Identify which cell holds the provided text, then report its (x, y) central coordinate. 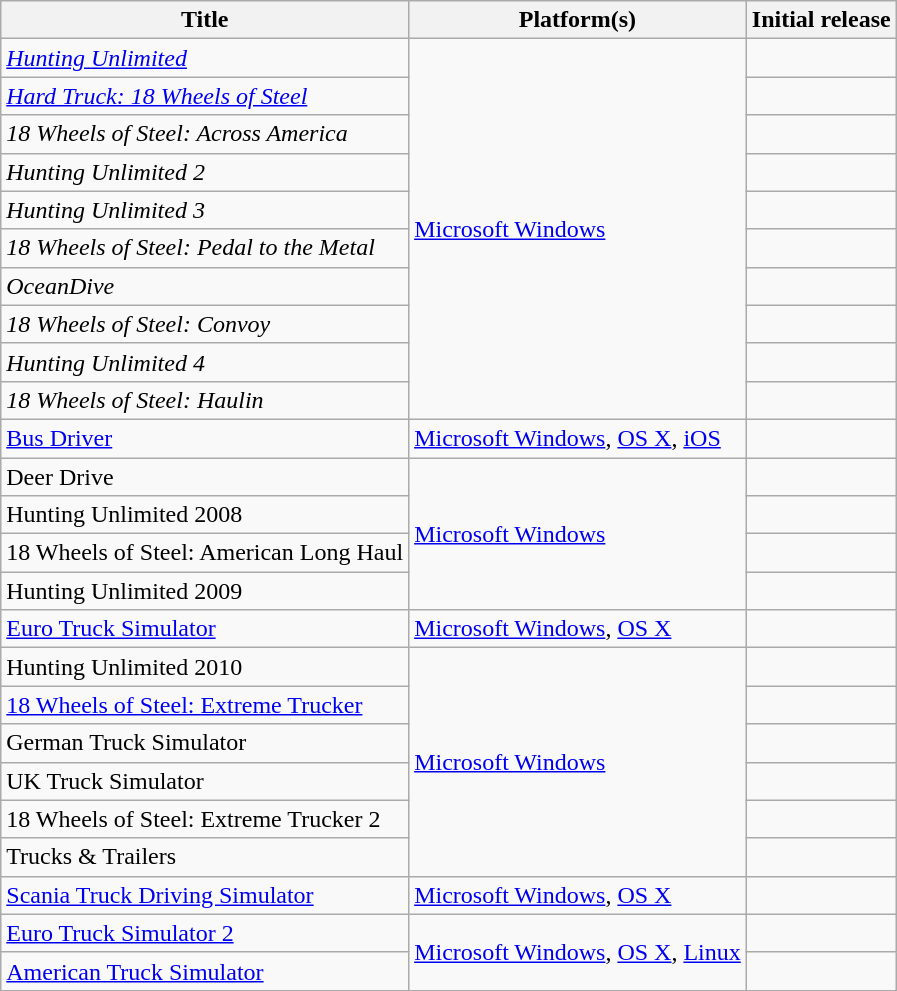
18 Wheels of Steel: Haulin (205, 400)
Deer Drive (205, 477)
Bus Driver (205, 438)
18 Wheels of Steel: Extreme Trucker 2 (205, 819)
Hunting Unlimited (205, 58)
Platform(s) (578, 20)
Hunting Unlimited 2008 (205, 515)
UK Truck Simulator (205, 781)
Hard Truck: 18 Wheels of Steel (205, 96)
Initial release (821, 20)
Hunting Unlimited 2010 (205, 667)
Euro Truck Simulator (205, 629)
18 Wheels of Steel: Extreme Trucker (205, 705)
Euro Truck Simulator 2 (205, 933)
Hunting Unlimited 2009 (205, 591)
Hunting Unlimited 4 (205, 362)
Hunting Unlimited 3 (205, 210)
Microsoft Windows, OS X, Linux (578, 952)
Scania Truck Driving Simulator (205, 895)
Title (205, 20)
Hunting Unlimited 2 (205, 172)
OceanDive (205, 286)
American Truck Simulator (205, 971)
18 Wheels of Steel: Pedal to the Metal (205, 248)
German Truck Simulator (205, 743)
18 Wheels of Steel: Across America (205, 134)
Microsoft Windows, OS X, iOS (578, 438)
Trucks & Trailers (205, 857)
18 Wheels of Steel: American Long Haul (205, 553)
18 Wheels of Steel: Convoy (205, 324)
